Output the (x, y) coordinate of the center of the cell containing the given text.  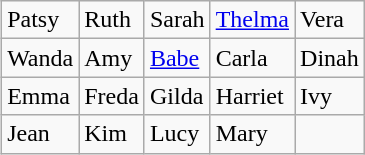
Patsy (40, 20)
Jean (40, 134)
Mary (252, 134)
Amy (112, 58)
Thelma (252, 20)
Dinah (330, 58)
Ruth (112, 20)
Kim (112, 134)
Vera (330, 20)
Sarah (177, 20)
Harriet (252, 96)
Gilda (177, 96)
Freda (112, 96)
Ivy (330, 96)
Emma (40, 96)
Carla (252, 58)
Babe (177, 58)
Lucy (177, 134)
Wanda (40, 58)
